Determine the [X, Y] coordinate at the center of the cell enclosing the given text.  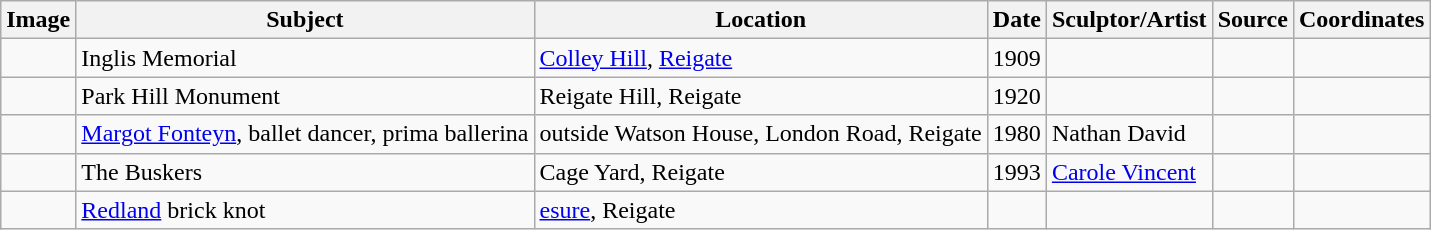
Redland brick knot [305, 210]
Sculptor/Artist [1129, 20]
Colley Hill, Reigate [760, 58]
Margot Fonteyn, ballet dancer, prima ballerina [305, 134]
Subject [305, 20]
Image [38, 20]
Location [760, 20]
Cage Yard, Reigate [760, 172]
Coordinates [1361, 20]
1920 [1016, 96]
1980 [1016, 134]
Date [1016, 20]
Inglis Memorial [305, 58]
1993 [1016, 172]
1909 [1016, 58]
Nathan David [1129, 134]
Reigate Hill, Reigate [760, 96]
Carole Vincent [1129, 172]
The Buskers [305, 172]
Park Hill Monument [305, 96]
Source [1252, 20]
outside Watson House, London Road, Reigate [760, 134]
esure, Reigate [760, 210]
